Return the [x, y] coordinate for the center point of the cell that contains the specified text.  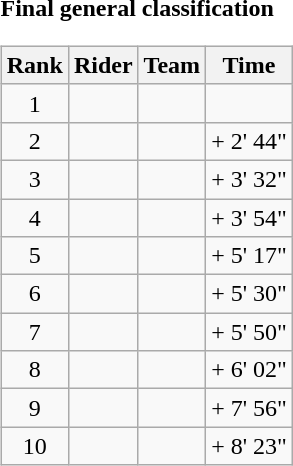
6 [34, 294]
+ 7' 56" [250, 408]
Rank [34, 65]
5 [34, 256]
+ 8' 23" [250, 446]
8 [34, 370]
+ 6' 02" [250, 370]
Time [250, 65]
+ 5' 17" [250, 256]
9 [34, 408]
+ 2' 44" [250, 141]
Rider [103, 65]
10 [34, 446]
2 [34, 141]
+ 3' 32" [250, 179]
Team [172, 65]
+ 3' 54" [250, 217]
1 [34, 103]
4 [34, 217]
+ 5' 30" [250, 294]
3 [34, 179]
+ 5' 50" [250, 332]
7 [34, 332]
